Locate the cell with the specified text and output its [x, y] center coordinate. 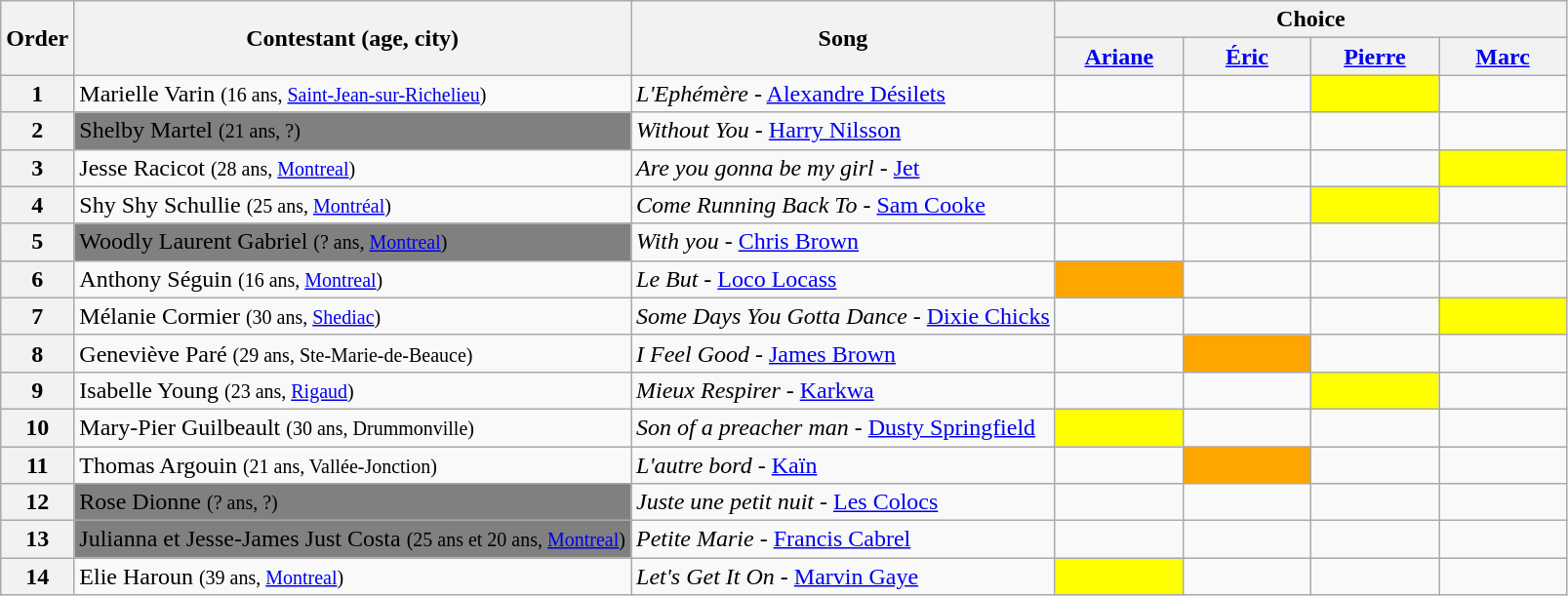
5 [37, 242]
Come Running Back To - Sam Cooke [843, 205]
Jesse Racicot (28 ans, Montreal) [353, 168]
L'autre bord - Kaïn [843, 465]
Let's Get It On - Marvin Gaye [843, 576]
Thomas Argouin (21 ans, Vallée-Jonction) [353, 465]
Some Days You Gotta Dance - Dixie Chicks [843, 316]
Juste une petit nuit - Les Colocs [843, 502]
I Feel Good - James Brown [843, 353]
Without You - Harry Nilsson [843, 131]
3 [37, 168]
2 [37, 131]
Contestant (age, city) [353, 38]
Song [843, 38]
Anthony Séguin (16 ans, Montreal) [353, 279]
11 [37, 465]
Pierre [1374, 57]
L'Ephémère - Alexandre Désilets [843, 94]
Geneviève Paré (29 ans, Ste-Marie-de-Beauce) [353, 353]
Are you gonna be my girl - Jet [843, 168]
14 [37, 576]
Marielle Varin (16 ans, Saint-Jean-sur-Richelieu) [353, 94]
8 [37, 353]
Petite Marie - Francis Cabrel [843, 539]
10 [37, 427]
Le But - Loco Locass [843, 279]
Mieux Respirer - Karkwa [843, 390]
Ariane [1118, 57]
Son of a preacher man - Dusty Springfield [843, 427]
Isabelle Young (23 ans, Rigaud) [353, 390]
13 [37, 539]
Choice [1310, 20]
Mélanie Cormier (30 ans, Shediac) [353, 316]
Elie Haroun (39 ans, Montreal) [353, 576]
Mary-Pier Guilbeault (30 ans, Drummonville) [353, 427]
Éric [1247, 57]
With you - Chris Brown [843, 242]
1 [37, 94]
Shelby Martel (21 ans, ?) [353, 131]
Rose Dionne (? ans, ?) [353, 502]
Julianna et Jesse-James Just Costa (25 ans et 20 ans, Montreal) [353, 539]
4 [37, 205]
Marc [1503, 57]
Order [37, 38]
12 [37, 502]
7 [37, 316]
9 [37, 390]
Shy Shy Schullie (25 ans, Montréal) [353, 205]
6 [37, 279]
Woodly Laurent Gabriel (? ans, Montreal) [353, 242]
